Return the [x, y] coordinate for the center point of the cell that contains the specified text.  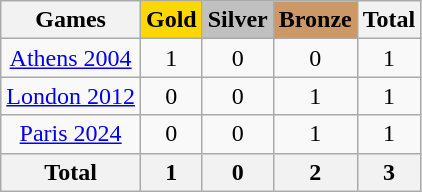
2 [315, 172]
Gold [171, 20]
Silver [238, 20]
Bronze [315, 20]
London 2012 [71, 96]
Games [71, 20]
Paris 2024 [71, 134]
3 [389, 172]
Athens 2004 [71, 58]
